Return (x, y) of the center of cell containing provided text 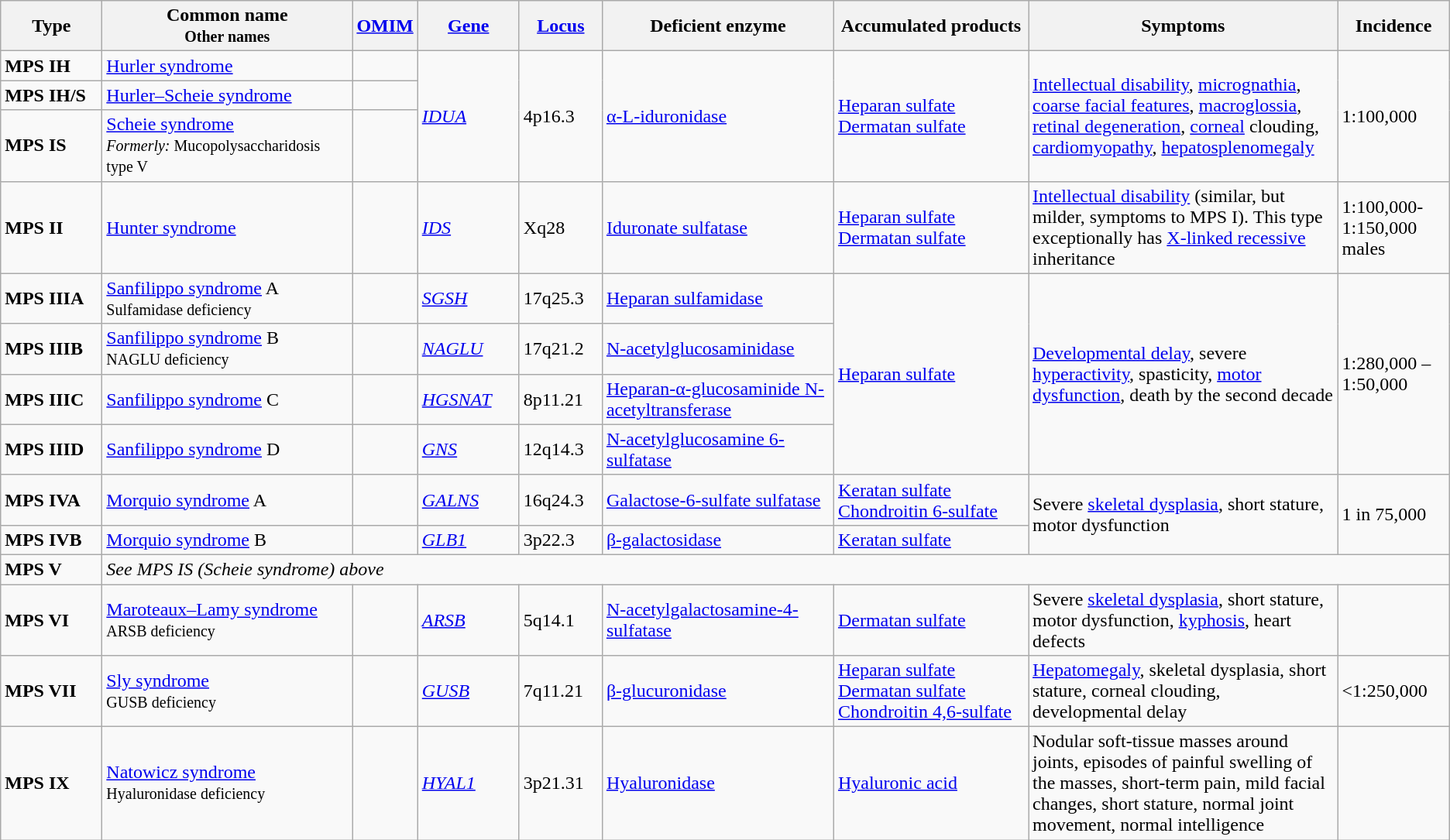
Morquio syndrome B (228, 540)
3p22.3 (561, 540)
Developmental delay, severe hyperactivity, spasticity, motor dysfunction, death by the second decade (1184, 374)
N-acetylglucosamine 6-sulfatase (717, 449)
MPS IIIC (51, 399)
Hurler syndrome (228, 66)
Symptoms (1184, 26)
Natowicz syndromeHyaluronidase deficiency (228, 783)
N-acetylgalactosamine-4-sulfatase (717, 619)
MPS IX (51, 783)
MPS VII (51, 691)
Galactose-6-sulfate sulfatase (717, 500)
MPS IVB (51, 540)
Sanfilippo syndrome C (228, 399)
SGSH (468, 299)
Incidence (1393, 26)
Severe skeletal dysplasia, short stature, motor dysfunction, kyphosis, heart defects (1184, 619)
<1:250,000 (1393, 691)
MPS IIIB (51, 348)
Morquio syndrome A (228, 500)
Keratan sulfateChondroitin 6-sulfate (931, 500)
N-acetylglucosaminidase (717, 348)
IDUA (468, 116)
16q24.3 (561, 500)
Sanfilippo syndrome ASulfamidase deficiency (228, 299)
Sanfilippo syndrome D (228, 449)
Hyaluronic acid (931, 783)
MPS IS (51, 146)
Hyaluronidase (717, 783)
ARSB (468, 619)
Gene (468, 26)
17q25.3 (561, 299)
Heparan sulfate (931, 374)
Iduronate sulfatase (717, 228)
Hepatomegaly, skeletal dysplasia, short stature, corneal clouding, developmental delay (1184, 691)
Deficient enzyme (717, 26)
α-L-iduronidase (717, 116)
Intellectual disability (similar, but milder, symptoms to MPS I). This type exceptionally has X-linked recessive inheritance (1184, 228)
GLB1 (468, 540)
5q14.1 (561, 619)
MPS IH (51, 66)
Severe skeletal dysplasia, short stature, motor dysfunction (1184, 514)
Common nameOther names (228, 26)
MPS IIIA (51, 299)
Sanfilippo syndrome BNAGLU deficiency (228, 348)
1:280,000 – 1:50,000 (1393, 374)
17q21.2 (561, 348)
3p21.31 (561, 783)
MPS IH/S (51, 95)
IDS (468, 228)
MPS VI (51, 619)
OMIM (385, 26)
Maroteaux–Lamy syndromeARSB deficiency (228, 619)
Hurler–Scheie syndrome (228, 95)
GNS (468, 449)
4p16.3 (561, 116)
Heparan sulfamidase (717, 299)
Xq28 (561, 228)
MPS IVA (51, 500)
Accumulated products (931, 26)
HGSNAT (468, 399)
β-galactosidase (717, 540)
Keratan sulfate (931, 540)
Heparan-α-glucosaminide N-acetyltransferase (717, 399)
GUSB (468, 691)
MPS V (51, 569)
Dermatan sulfate (931, 619)
1:100,000 (1393, 116)
8p11.21 (561, 399)
12q14.3 (561, 449)
Hunter syndrome (228, 228)
Heparan sulfateDermatan sulfateChondroitin 4,6-sulfate (931, 691)
Type (51, 26)
Scheie syndromeFormerly: Mucopolysaccharidosis type V (228, 146)
1 in 75,000 (1393, 514)
NAGLU (468, 348)
7q11.21 (561, 691)
Sly syndromeGUSB deficiency (228, 691)
GALNS (468, 500)
β-glucuronidase (717, 691)
See MPS IS (Scheie syndrome) above (776, 569)
MPS II (51, 228)
1:100,000-1:150,000 males (1393, 228)
HYAL1 (468, 783)
Locus (561, 26)
MPS IIID (51, 449)
